Return the (X, Y) coordinate for the center point of the cell that contains the specified text.  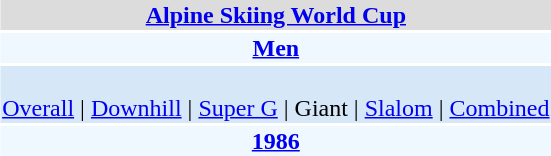
Men (276, 48)
Alpine Skiing World Cup (276, 15)
Overall | Downhill | Super G | Giant | Slalom | Combined (276, 94)
1986 (276, 141)
